Detect which cell encompasses the target text, then output its [X, Y] center coordinate. 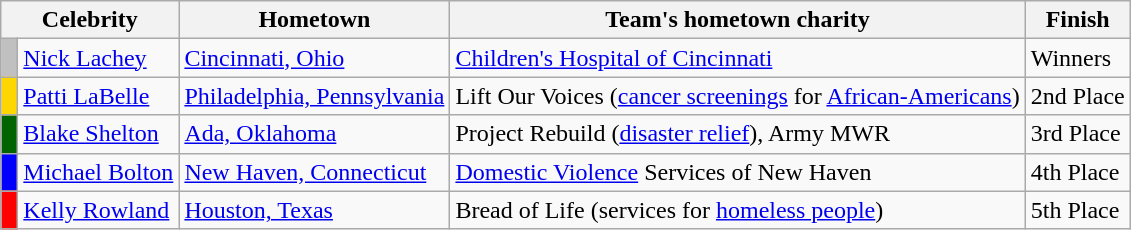
Michael Bolton [98, 172]
Nick Lachey [98, 58]
5th Place [1078, 210]
New Haven, Connecticut [314, 172]
2nd Place [1078, 96]
Lift Our Voices (cancer screenings for African-Americans) [738, 96]
Kelly Rowland [98, 210]
Domestic Violence Services of New Haven [738, 172]
Children's Hospital of Cincinnati [738, 58]
Winners [1078, 58]
4th Place [1078, 172]
Ada, Oklahoma [314, 134]
Hometown [314, 20]
Cincinnati, Ohio [314, 58]
Philadelphia, Pennsylvania [314, 96]
Blake Shelton [98, 134]
Project Rebuild (disaster relief), Army MWR [738, 134]
Houston, Texas [314, 210]
3rd Place [1078, 134]
Patti LaBelle [98, 96]
Finish [1078, 20]
Team's hometown charity [738, 20]
Celebrity [90, 20]
Bread of Life (services for homeless people) [738, 210]
